Provide the (x, y) coordinate of the cell's center where the given text is located.  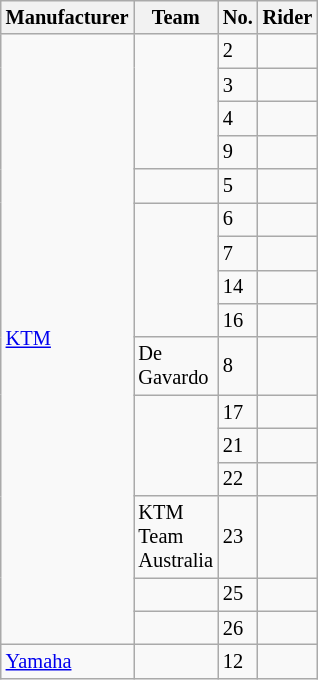
4 (238, 118)
14 (238, 287)
2 (238, 51)
23 (238, 537)
3 (238, 85)
Yamaha (68, 661)
Team (176, 17)
9 (238, 152)
6 (238, 219)
12 (238, 661)
17 (238, 412)
21 (238, 445)
KTM (68, 339)
KTM Team Australia (176, 537)
7 (238, 253)
22 (238, 479)
No. (238, 17)
25 (238, 594)
5 (238, 186)
De Gavardo (176, 366)
26 (238, 628)
Rider (288, 17)
Manufacturer (68, 17)
16 (238, 320)
8 (238, 366)
